Pinpoint the cell where the given text exists, returning its [X, Y] midpoint coordinate. 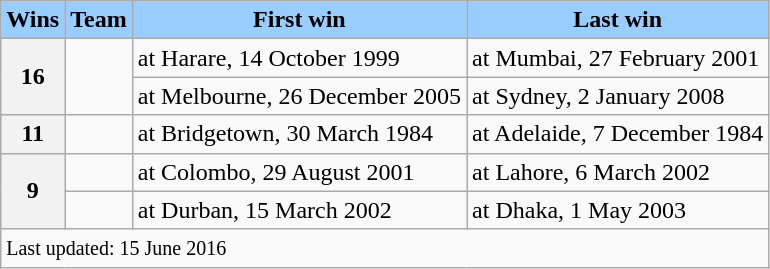
Last win [618, 20]
11 [33, 134]
at Sydney, 2 January 2008 [618, 96]
at Colombo, 29 August 2001 [299, 172]
9 [33, 191]
Team [99, 20]
at Bridgetown, 30 March 1984 [299, 134]
at Lahore, 6 March 2002 [618, 172]
at Harare, 14 October 1999 [299, 58]
at Durban, 15 March 2002 [299, 210]
Last updated: 15 June 2016 [385, 248]
at Dhaka, 1 May 2003 [618, 210]
16 [33, 77]
at Adelaide, 7 December 1984 [618, 134]
at Melbourne, 26 December 2005 [299, 96]
Wins [33, 20]
First win [299, 20]
at Mumbai, 27 February 2001 [618, 58]
